Find where the given text appears and provide that cell's center as [x, y] coordinate. 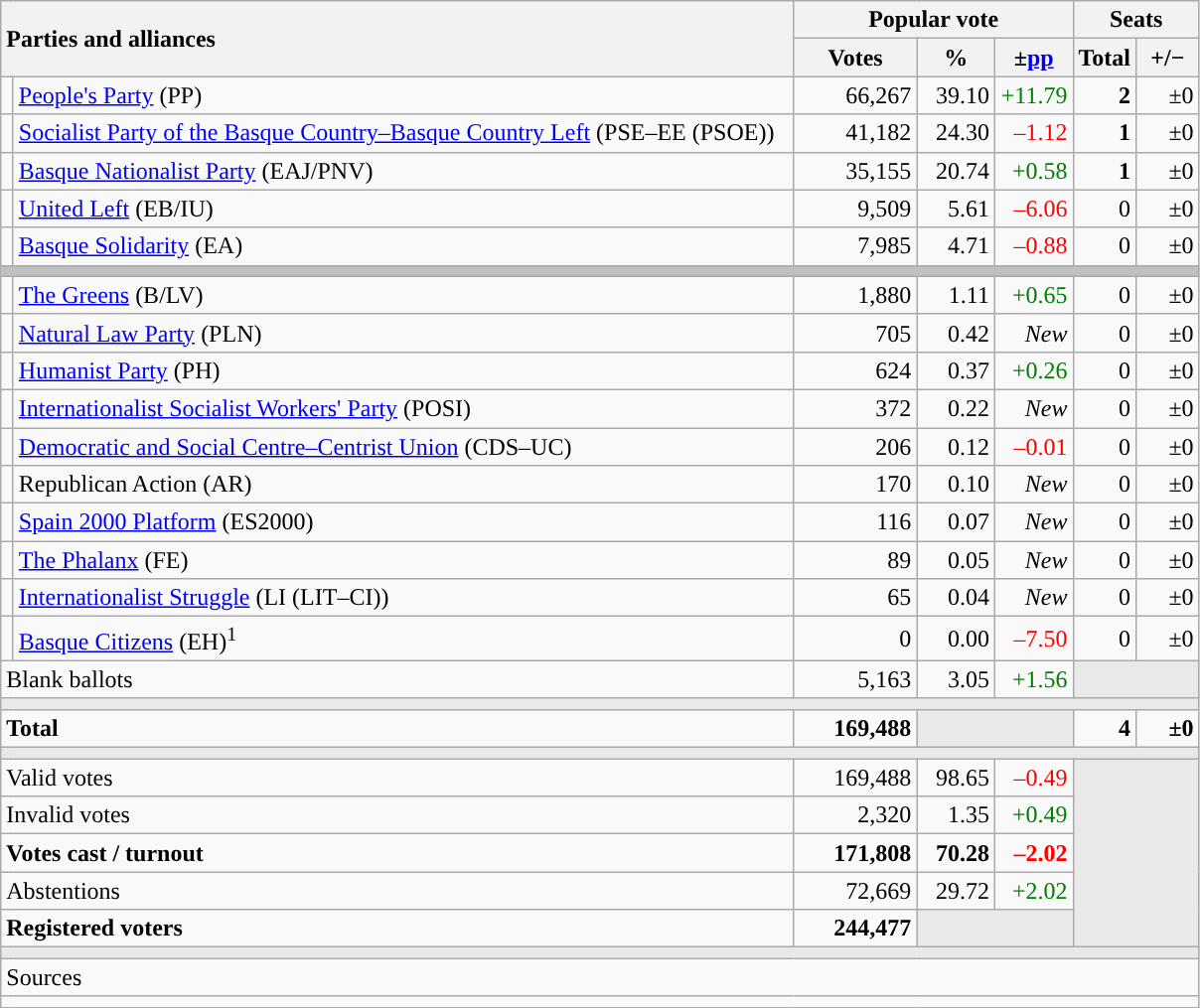
The Greens (B/LV) [403, 295]
Humanist Party (PH) [403, 370]
0.00 [956, 640]
2 [1105, 95]
–0.88 [1033, 246]
+0.65 [1033, 295]
Basque Citizens (EH)1 [403, 640]
372 [855, 408]
98.65 [956, 778]
0.04 [956, 598]
Registered voters [397, 929]
2,320 [855, 815]
1.35 [956, 815]
65 [855, 598]
7,985 [855, 246]
206 [855, 446]
+1.56 [1033, 679]
39.10 [956, 95]
9,509 [855, 209]
244,477 [855, 929]
The Phalanx (FE) [403, 560]
0.37 [956, 370]
70.28 [956, 853]
Valid votes [397, 778]
Republican Action (AR) [403, 485]
24.30 [956, 133]
72,669 [855, 891]
+0.49 [1033, 815]
–6.06 [1033, 209]
29.72 [956, 891]
116 [855, 522]
171,808 [855, 853]
5.61 [956, 209]
People's Party (PP) [403, 95]
+2.02 [1033, 891]
624 [855, 370]
4 [1105, 728]
Natural Law Party (PLN) [403, 333]
Spain 2000 Platform (ES2000) [403, 522]
89 [855, 560]
170 [855, 485]
Socialist Party of the Basque Country–Basque Country Left (PSE–EE (PSOE)) [403, 133]
+/− [1168, 58]
+0.58 [1033, 171]
Blank ballots [397, 679]
Basque Solidarity (EA) [403, 246]
Votes cast / turnout [397, 853]
0.10 [956, 485]
–0.49 [1033, 778]
41,182 [855, 133]
705 [855, 333]
+0.26 [1033, 370]
Seats [1136, 20]
0.22 [956, 408]
% [956, 58]
Invalid votes [397, 815]
+11.79 [1033, 95]
–0.01 [1033, 446]
United Left (EB/IU) [403, 209]
0.05 [956, 560]
0.42 [956, 333]
Parties and alliances [397, 39]
Popular vote [934, 20]
Sources [600, 977]
Basque Nationalist Party (EAJ/PNV) [403, 171]
0.12 [956, 446]
Votes [855, 58]
–2.02 [1033, 853]
–1.12 [1033, 133]
Internationalist Socialist Workers' Party (POSI) [403, 408]
66,267 [855, 95]
1.11 [956, 295]
1,880 [855, 295]
3.05 [956, 679]
Internationalist Struggle (LI (LIT–CI)) [403, 598]
4.71 [956, 246]
5,163 [855, 679]
–7.50 [1033, 640]
20.74 [956, 171]
Abstentions [397, 891]
±pp [1033, 58]
0.07 [956, 522]
Democratic and Social Centre–Centrist Union (CDS–UC) [403, 446]
35,155 [855, 171]
